Return [x, y] of the center of cell containing provided text 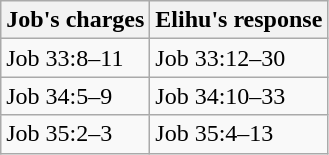
Job's charges [76, 20]
Job 34:5–9 [76, 96]
Job 34:10–33 [239, 96]
Elihu's response [239, 20]
Job 33:8–11 [76, 58]
Job 35:2–3 [76, 134]
Job 35:4–13 [239, 134]
Job 33:12–30 [239, 58]
